Detect which cell encompasses the target text, then output its [X, Y] center coordinate. 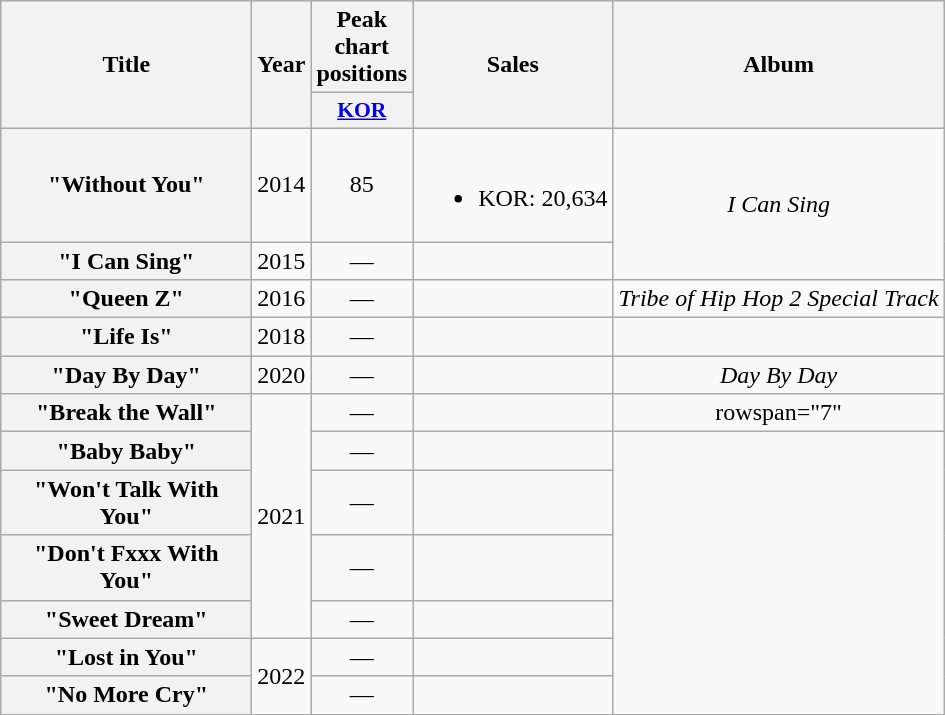
2015 [282, 261]
KOR: 20,634 [513, 184]
"Break the Wall" [126, 413]
2014 [282, 184]
"Queen Z" [126, 299]
2022 [282, 676]
"Won't Talk With You" [126, 502]
85 [362, 184]
"No More Cry" [126, 695]
2018 [282, 337]
KOR [362, 111]
"Baby Baby" [126, 451]
Tribe of Hip Hop 2 Special Track [778, 299]
"Lost in You" [126, 657]
Sales [513, 65]
2021 [282, 516]
rowspan="7" [778, 413]
Title [126, 65]
"Day By Day" [126, 375]
"Without You" [126, 184]
2020 [282, 375]
Year [282, 65]
2016 [282, 299]
Peak chart positions [362, 47]
Day By Day [778, 375]
"Sweet Dream" [126, 619]
I Can Sing [778, 204]
"I Can Sing" [126, 261]
"Don't Fxxx With You" [126, 568]
Album [778, 65]
"Life Is" [126, 337]
